Return the [x, y] coordinate for the center point of the cell that contains the specified text.  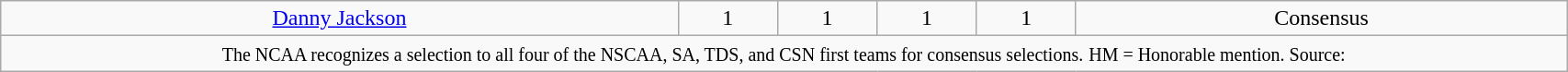
Danny Jackson [340, 18]
The NCAA recognizes a selection to all four of the NSCAA, SA, TDS, and CSN first teams for consensus selections. HM = Honorable mention. Source: [784, 54]
Consensus [1321, 18]
